Output the (x, y) coordinate of the center of the cell containing the given text.  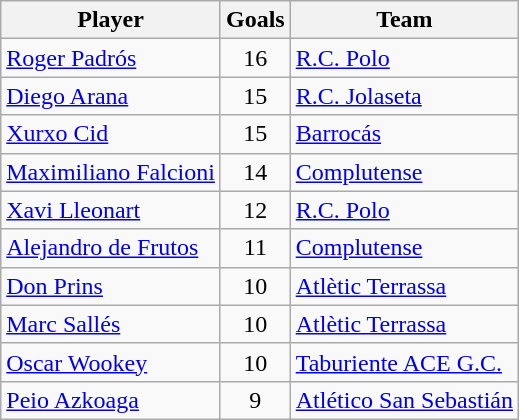
Taburiente ACE G.C. (404, 362)
Alejandro de Frutos (111, 248)
Player (111, 20)
12 (255, 210)
14 (255, 172)
Barrocás (404, 134)
Xavi Lleonart (111, 210)
Team (404, 20)
Peio Azkoaga (111, 400)
Diego Arana (111, 96)
Goals (255, 20)
Xurxo Cid (111, 134)
Atlético San Sebastián (404, 400)
Don Prins (111, 286)
Roger Padrós (111, 58)
11 (255, 248)
Oscar Wookey (111, 362)
16 (255, 58)
Marc Sallés (111, 324)
R.C. Jolaseta (404, 96)
9 (255, 400)
Maximiliano Falcioni (111, 172)
